Capture the cell that displays the provided text and extract its (x, y) central coordinate. 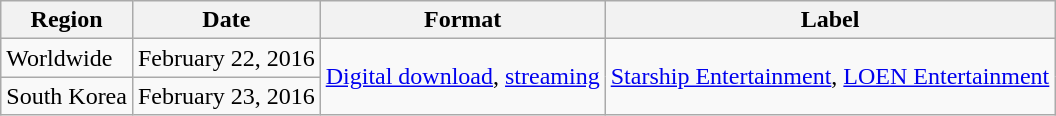
Date (226, 20)
Worldwide (67, 58)
Label (830, 20)
Digital download, streaming (462, 77)
South Korea (67, 96)
February 22, 2016 (226, 58)
Region (67, 20)
Starship Entertainment, LOEN Entertainment (830, 77)
Format (462, 20)
February 23, 2016 (226, 96)
